Return (x, y) of the center of cell containing provided text 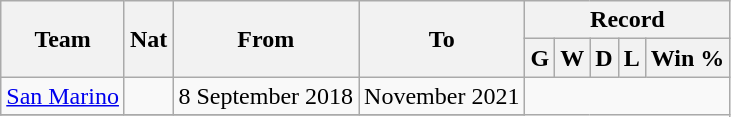
8 September 2018 (266, 96)
Record (628, 20)
Win % (688, 58)
G (540, 58)
W (572, 58)
To (442, 39)
From (266, 39)
November 2021 (442, 96)
Nat (148, 39)
San Marino (63, 96)
L (632, 58)
Team (63, 39)
D (604, 58)
